Find where the given text appears and provide that cell's center as [x, y] coordinate. 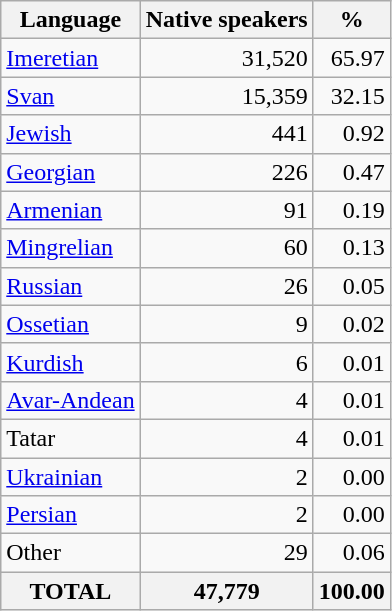
26 [226, 286]
0.92 [352, 134]
Armenian [70, 210]
Ukrainian [70, 477]
32.15 [352, 96]
47,779 [226, 591]
Language [70, 20]
9 [226, 324]
Imeretian [70, 58]
Native speakers [226, 20]
% [352, 20]
60 [226, 248]
0.02 [352, 324]
15,359 [226, 96]
0.05 [352, 286]
29 [226, 553]
Ossetian [70, 324]
Russian [70, 286]
6 [226, 362]
100.00 [352, 591]
Avar-Andean [70, 400]
TOTAL [70, 591]
226 [226, 172]
65.97 [352, 58]
Georgian [70, 172]
Mingrelian [70, 248]
Persian [70, 515]
Svan [70, 96]
31,520 [226, 58]
Tatar [70, 438]
0.19 [352, 210]
Jewish [70, 134]
Other [70, 553]
0.13 [352, 248]
0.06 [352, 553]
0.47 [352, 172]
441 [226, 134]
Kurdish [70, 362]
91 [226, 210]
